Determine the (X, Y) coordinate at the center of the cell enclosing the given text.  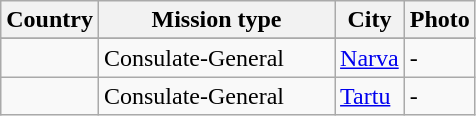
Country (50, 20)
City (370, 20)
Mission type (216, 20)
Narva (370, 58)
Tartu (370, 96)
Photo (440, 20)
